For the text-containing cell, return its midpoint in [X, Y] coordinate format. 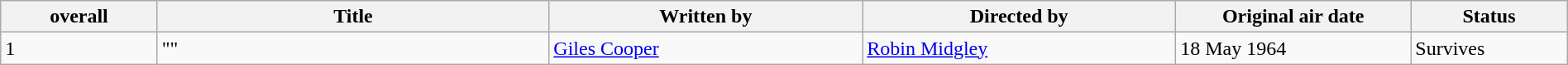
Directed by [1019, 17]
18 May 1964 [1293, 48]
overall [79, 17]
"" [353, 48]
Title [353, 17]
1 [79, 48]
Giles Cooper [706, 48]
Survives [1489, 48]
Written by [706, 17]
Original air date [1293, 17]
Status [1489, 17]
Robin Midgley [1019, 48]
